For the text-containing cell, return its midpoint in [X, Y] coordinate format. 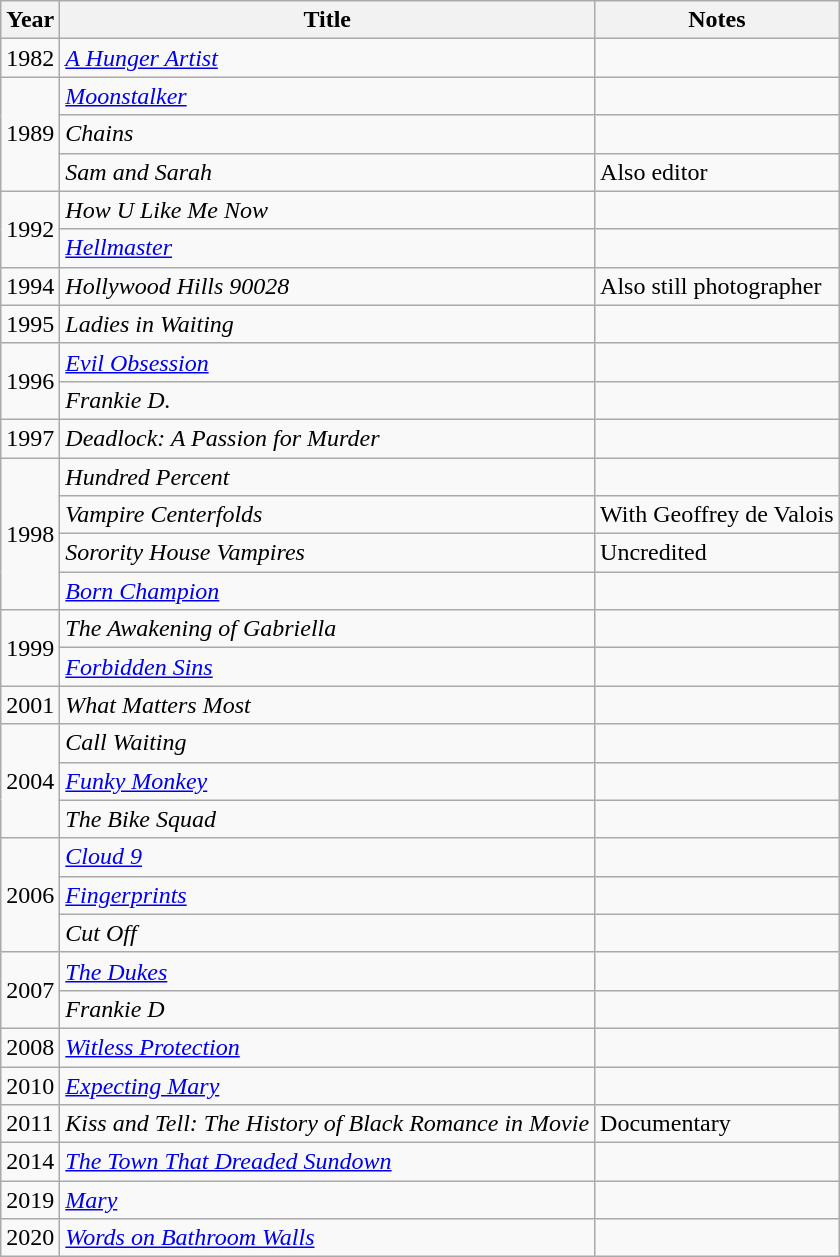
2004 [30, 781]
Forbidden Sins [328, 667]
Moonstalker [328, 96]
Born Champion [328, 591]
1982 [30, 58]
Funky Monkey [328, 781]
2001 [30, 705]
2019 [30, 1200]
What Matters Most [328, 705]
Witless Protection [328, 1047]
2007 [30, 990]
1997 [30, 438]
Also still photographer [717, 286]
Hollywood Hills 90028 [328, 286]
2014 [30, 1162]
Mary [328, 1200]
2011 [30, 1124]
Evil Obsession [328, 362]
1995 [30, 324]
A Hunger Artist [328, 58]
The Dukes [328, 971]
Cut Off [328, 933]
Also editor [717, 172]
Sam and Sarah [328, 172]
2020 [30, 1238]
1994 [30, 286]
Fingerprints [328, 895]
Expecting Mary [328, 1085]
Words on Bathroom Walls [328, 1238]
Ladies in Waiting [328, 324]
The Bike Squad [328, 819]
Year [30, 20]
Deadlock: A Passion for Murder [328, 438]
1989 [30, 134]
Uncredited [717, 553]
Title [328, 20]
Kiss and Tell: The History of Black Romance in Movie [328, 1124]
Hellmaster [328, 248]
Vampire Centerfolds [328, 515]
Frankie D. [328, 400]
1999 [30, 648]
2006 [30, 895]
Cloud 9 [328, 857]
Frankie D [328, 1009]
Chains [328, 134]
Sorority House Vampires [328, 553]
1998 [30, 534]
Documentary [717, 1124]
Hundred Percent [328, 477]
The Town That Dreaded Sundown [328, 1162]
The Awakening of Gabriella [328, 629]
How U Like Me Now [328, 210]
Call Waiting [328, 743]
1992 [30, 229]
2010 [30, 1085]
Notes [717, 20]
2008 [30, 1047]
1996 [30, 381]
With Geoffrey de Valois [717, 515]
